Search for the cell housing the specified text and yield its [x, y] center coordinate. 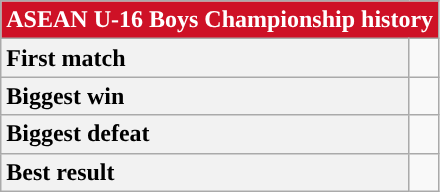
First match [206, 58]
ASEAN U-16 Boys Championship history [220, 20]
Biggest win [206, 96]
Biggest defeat [206, 134]
Best result [206, 172]
